Locate the cell with the specified text and output its (x, y) center coordinate. 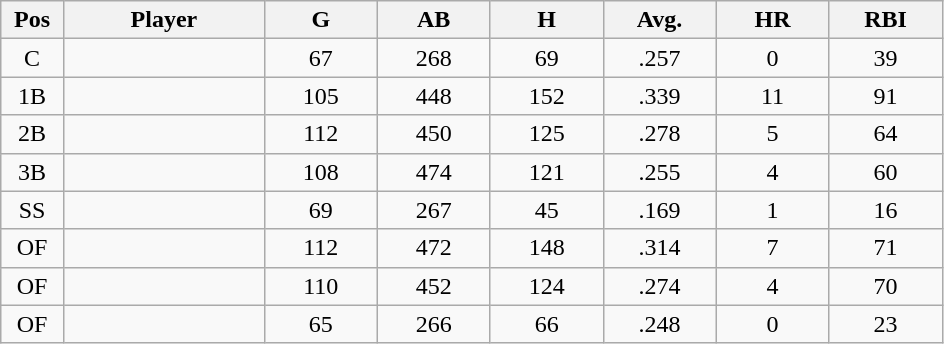
1B (32, 96)
91 (886, 96)
474 (434, 172)
121 (546, 172)
Avg. (660, 20)
7 (772, 248)
124 (546, 286)
125 (546, 134)
.278 (660, 134)
23 (886, 324)
105 (320, 96)
C (32, 58)
64 (886, 134)
71 (886, 248)
Pos (32, 20)
3B (32, 172)
268 (434, 58)
G (320, 20)
450 (434, 134)
2B (32, 134)
AB (434, 20)
45 (546, 210)
.314 (660, 248)
148 (546, 248)
Player (164, 20)
66 (546, 324)
60 (886, 172)
110 (320, 286)
.255 (660, 172)
267 (434, 210)
65 (320, 324)
152 (546, 96)
.274 (660, 286)
.257 (660, 58)
11 (772, 96)
.248 (660, 324)
.339 (660, 96)
H (546, 20)
SS (32, 210)
452 (434, 286)
RBI (886, 20)
108 (320, 172)
16 (886, 210)
448 (434, 96)
70 (886, 286)
HR (772, 20)
67 (320, 58)
1 (772, 210)
266 (434, 324)
472 (434, 248)
5 (772, 134)
.169 (660, 210)
39 (886, 58)
